Determine the (x, y) coordinate at the center of the cell enclosing the given text.  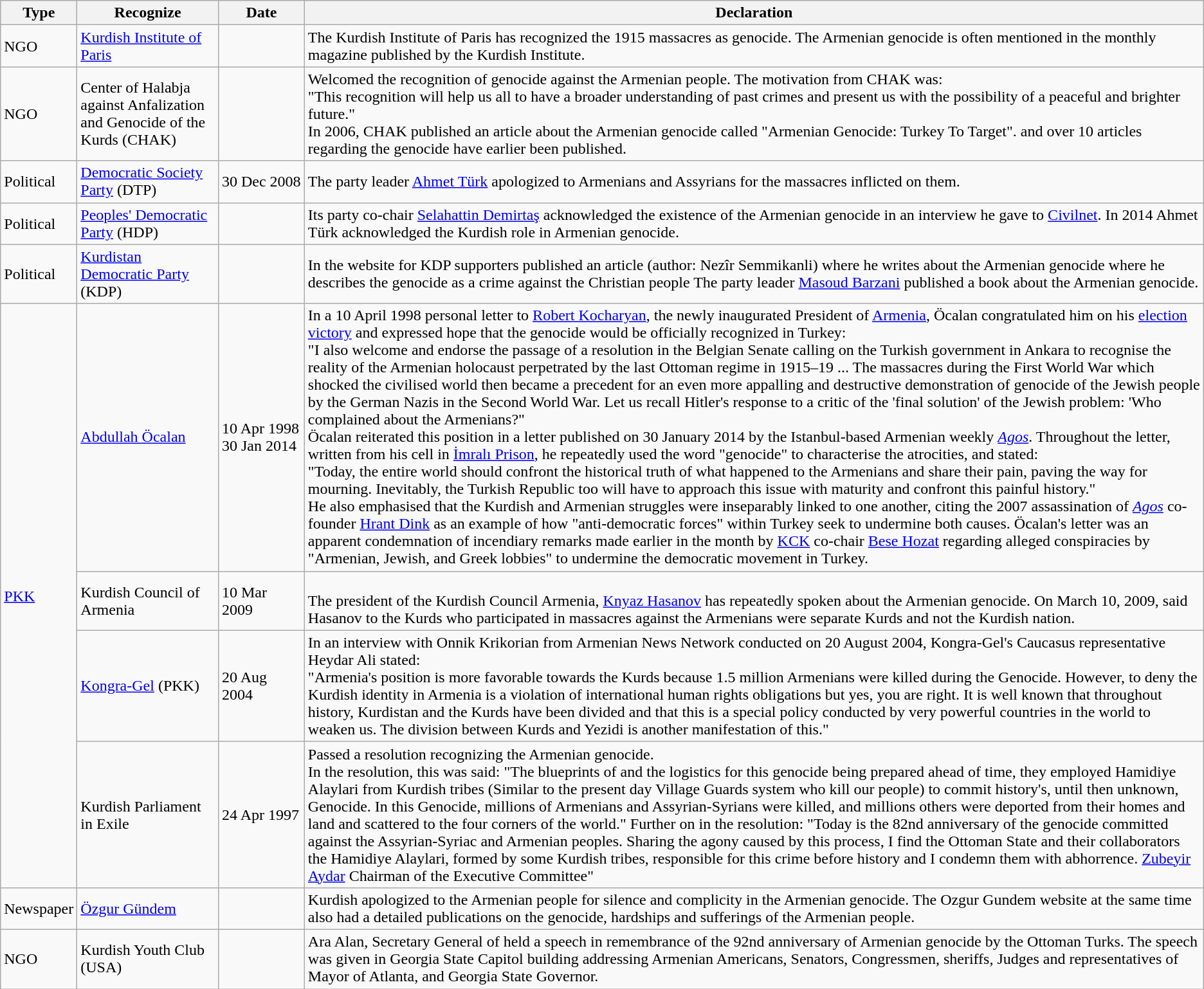
30 Dec 2008 (261, 181)
Abdullah Öcalan (148, 437)
24 Apr 1997 (261, 814)
Center of Halabja against Anfalization and Genocide of the Kurds (CHAK) (148, 114)
PKK (39, 595)
Kongra-Gel (PKK) (148, 685)
Kurdish Parliament in Exile (148, 814)
Declaration (754, 13)
Kurdistan Democratic Party (KDP) (148, 274)
20 Aug 2004 (261, 685)
Kurdish Institute of Paris (148, 46)
10 Mar 2009 (261, 601)
Democratic Society Party (DTP) (148, 181)
Peoples' Democratic Party (HDP) (148, 224)
Özgur Gündem (148, 908)
Type (39, 13)
The party leader Ahmet Türk apologized to Armenians and Assyrians for the massacres inflicted on them. (754, 181)
Newspaper (39, 908)
10 Apr 199830 Jan 2014 (261, 437)
Recognize (148, 13)
Date (261, 13)
Kurdish Youth Club (USA) (148, 959)
Kurdish Council of Armenia (148, 601)
